Output the (X, Y) coordinate of the center of the cell containing the given text.  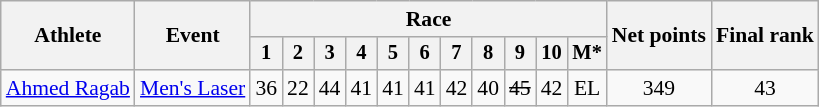
Final rank (765, 36)
6 (425, 54)
3 (330, 54)
Net points (659, 36)
Race (428, 19)
M* (586, 54)
10 (552, 54)
Event (192, 36)
36 (266, 88)
Athlete (68, 36)
Men's Laser (192, 88)
1 (266, 54)
8 (488, 54)
45 (520, 88)
44 (330, 88)
40 (488, 88)
349 (659, 88)
4 (361, 54)
22 (298, 88)
2 (298, 54)
43 (765, 88)
EL (586, 88)
5 (393, 54)
7 (457, 54)
9 (520, 54)
Ahmed Ragab (68, 88)
